Extract the [X, Y] coordinate from the center of the cell holding the provided text.  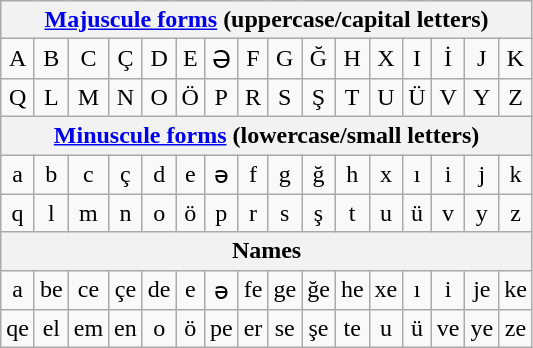
h [352, 174]
D [159, 59]
ğe [319, 290]
ke [516, 290]
çe [126, 290]
ye [482, 329]
t [352, 213]
ğ [319, 174]
Names [267, 251]
d [159, 174]
Ə [221, 59]
he [352, 290]
P [221, 97]
el [51, 329]
V [448, 97]
C [88, 59]
se [285, 329]
F [253, 59]
v [448, 213]
Majuscule forms (uppercase/capital letters) [267, 20]
k [516, 174]
y [482, 213]
T [352, 97]
ze [516, 329]
Ş [319, 97]
I [417, 59]
b [51, 174]
şe [319, 329]
ve [448, 329]
G [285, 59]
M [88, 97]
pe [221, 329]
x [386, 174]
Q [18, 97]
S [285, 97]
Ö [190, 97]
ce [88, 290]
Minuscule forms (lowercase/small letters) [267, 135]
J [482, 59]
H [352, 59]
N [126, 97]
A [18, 59]
ç [126, 174]
l [51, 213]
xe [386, 290]
q [18, 213]
r [253, 213]
m [88, 213]
p [221, 213]
ge [285, 290]
Y [482, 97]
je [482, 290]
U [386, 97]
de [159, 290]
f [253, 174]
en [126, 329]
Ç [126, 59]
z [516, 213]
Ğ [319, 59]
s [285, 213]
Z [516, 97]
be [51, 290]
em [88, 329]
fe [253, 290]
R [253, 97]
İ [448, 59]
er [253, 329]
ş [319, 213]
K [516, 59]
L [51, 97]
qe [18, 329]
O [159, 97]
c [88, 174]
X [386, 59]
g [285, 174]
Ü [417, 97]
B [51, 59]
j [482, 174]
te [352, 329]
n [126, 213]
E [190, 59]
